Return the (x, y) coordinate for the center point of the cell that contains the specified text.  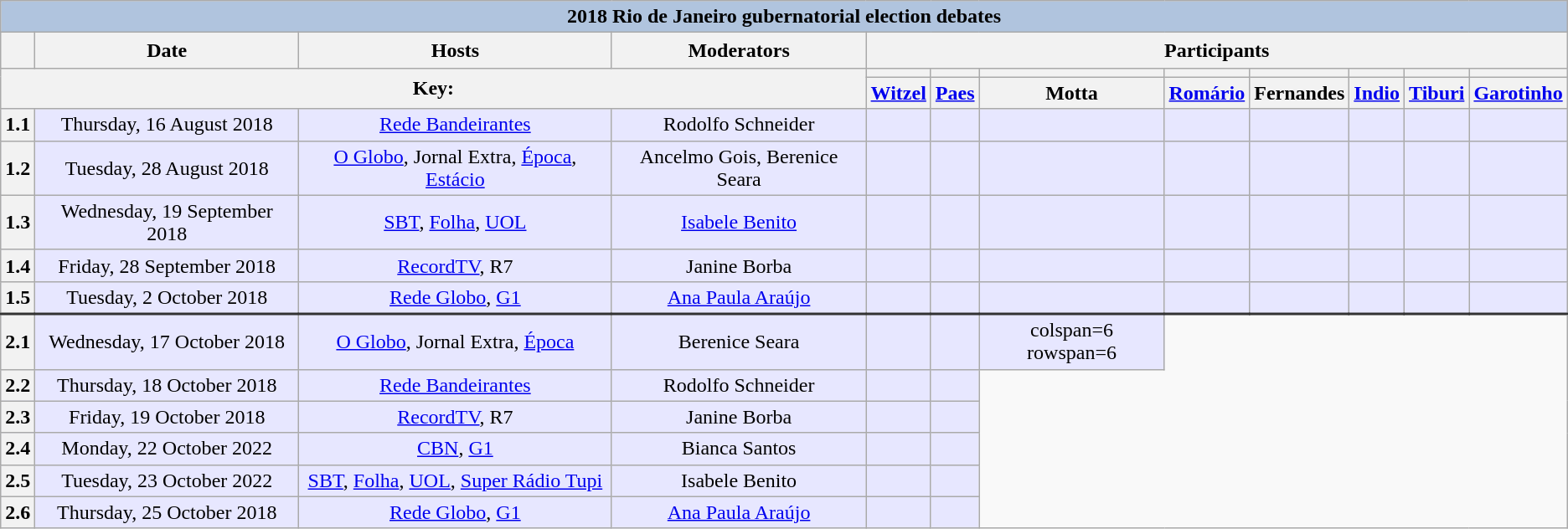
Tiburi (1437, 93)
Tuesday, 2 October 2018 (168, 298)
Tuesday, 28 August 2018 (168, 167)
2.5 (18, 480)
Wednesday, 17 October 2018 (168, 342)
Thursday, 16 August 2018 (168, 125)
Date (168, 50)
Thursday, 25 October 2018 (168, 512)
Friday, 28 September 2018 (168, 265)
2018 Rio de Janeiro gubernatorial election debates (784, 17)
2.6 (18, 512)
SBT, Folha, UOL (456, 223)
Berenice Seara (739, 342)
Hosts (456, 50)
1.2 (18, 167)
Motta (1072, 93)
SBT, Folha, UOL, Super Rádio Tupi (456, 480)
colspan=6 rowspan=6 (1072, 342)
1.1 (18, 125)
Bianca Santos (739, 449)
O Globo, Jornal Extra, Época (456, 342)
Garotinho (1518, 93)
Moderators (739, 50)
2.3 (18, 417)
CBN, G1 (456, 449)
Friday, 19 October 2018 (168, 417)
Tuesday, 23 October 2022 (168, 480)
2.1 (18, 342)
Fernandes (1300, 93)
Monday, 22 October 2022 (168, 449)
2.4 (18, 449)
Witzel (898, 93)
Ancelmo Gois, Berenice Seara (739, 167)
Participants (1216, 50)
Thursday, 18 October 2018 (168, 385)
1.5 (18, 298)
Paes (955, 93)
O Globo, Jornal Extra, Época, Estácio (456, 167)
Indio (1377, 93)
1.4 (18, 265)
1.3 (18, 223)
Wednesday, 19 September 2018 (168, 223)
Key: (434, 89)
Romário (1207, 93)
2.2 (18, 385)
